Scan for the cell matching the given text and deliver its (X, Y) coordinate at center. 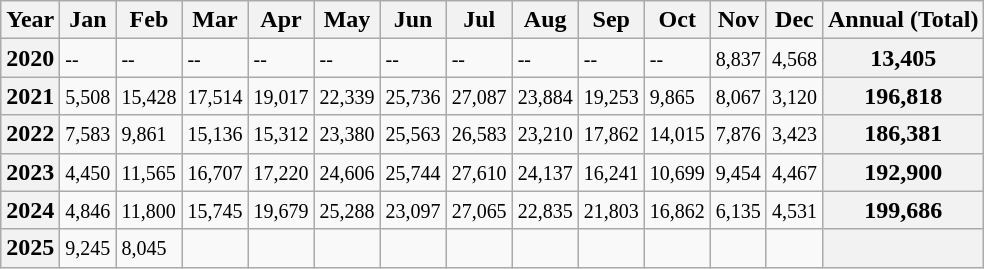
2021 (30, 96)
Aug (545, 20)
23,097 (413, 210)
16,862 (677, 210)
25,288 (347, 210)
11,565 (149, 172)
2025 (30, 248)
Jun (413, 20)
23,884 (545, 96)
11,800 (149, 210)
2024 (30, 210)
15,745 (215, 210)
8,067 (738, 96)
Jul (479, 20)
15,136 (215, 134)
Feb (149, 20)
16,707 (215, 172)
26,583 (479, 134)
27,610 (479, 172)
19,017 (281, 96)
25,563 (413, 134)
27,087 (479, 96)
Year (30, 20)
5,508 (88, 96)
192,900 (903, 172)
22,835 (545, 210)
22,339 (347, 96)
196,818 (903, 96)
2023 (30, 172)
Annual (Total) (903, 20)
Oct (677, 20)
Mar (215, 20)
9,865 (677, 96)
17,862 (611, 134)
9,245 (88, 248)
24,606 (347, 172)
186,381 (903, 134)
7,876 (738, 134)
199,686 (903, 210)
4,450 (88, 172)
23,380 (347, 134)
2022 (30, 134)
6,135 (738, 210)
21,803 (611, 210)
15,428 (149, 96)
14,015 (677, 134)
Nov (738, 20)
16,241 (611, 172)
24,137 (545, 172)
7,583 (88, 134)
27,065 (479, 210)
4,467 (794, 172)
Sep (611, 20)
8,837 (738, 58)
4,568 (794, 58)
4,846 (88, 210)
8,045 (149, 248)
Apr (281, 20)
13,405 (903, 58)
4,531 (794, 210)
Dec (794, 20)
2020 (30, 58)
3,120 (794, 96)
25,744 (413, 172)
17,220 (281, 172)
17,514 (215, 96)
25,736 (413, 96)
10,699 (677, 172)
23,210 (545, 134)
15,312 (281, 134)
19,253 (611, 96)
9,861 (149, 134)
Jan (88, 20)
3,423 (794, 134)
May (347, 20)
9,454 (738, 172)
19,679 (281, 210)
